Pinpoint the cell where the given text exists, returning its (x, y) midpoint coordinate. 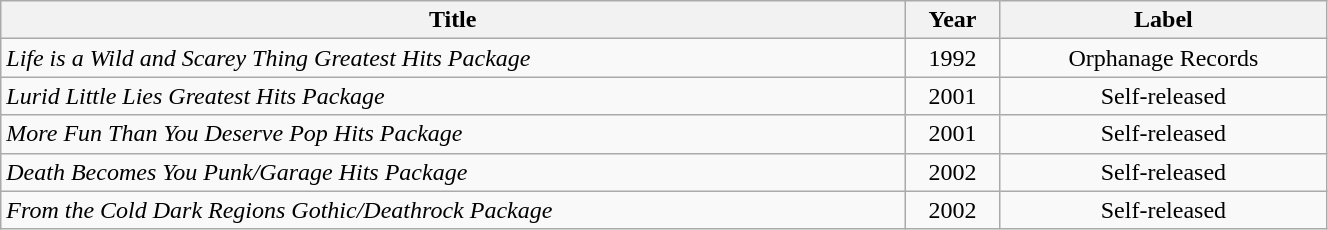
From the Cold Dark Regions Gothic/Deathrock Package (453, 210)
Lurid Little Lies Greatest Hits Package (453, 96)
Year (953, 20)
More Fun Than You Deserve Pop Hits Package (453, 134)
Life is a Wild and Scarey Thing Greatest Hits Package (453, 58)
Orphanage Records (1163, 58)
1992 (953, 58)
Label (1163, 20)
Death Becomes You Punk/Garage Hits Package (453, 172)
Title (453, 20)
